Extract the [x, y] coordinate from the center of the cell holding the provided text.  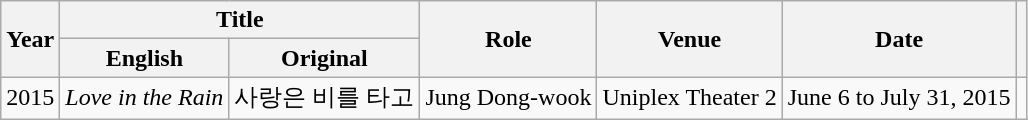
Jung Dong-wook [508, 98]
2015 [30, 98]
Title [240, 20]
Role [508, 39]
Date [899, 39]
English [144, 58]
Year [30, 39]
Original [324, 58]
Love in the Rain [144, 98]
Uniplex Theater 2 [690, 98]
사랑은 비를 타고 [324, 98]
June 6 to July 31, 2015 [899, 98]
Venue [690, 39]
